Find where the given text appears and provide that cell's center as (X, Y) coordinate. 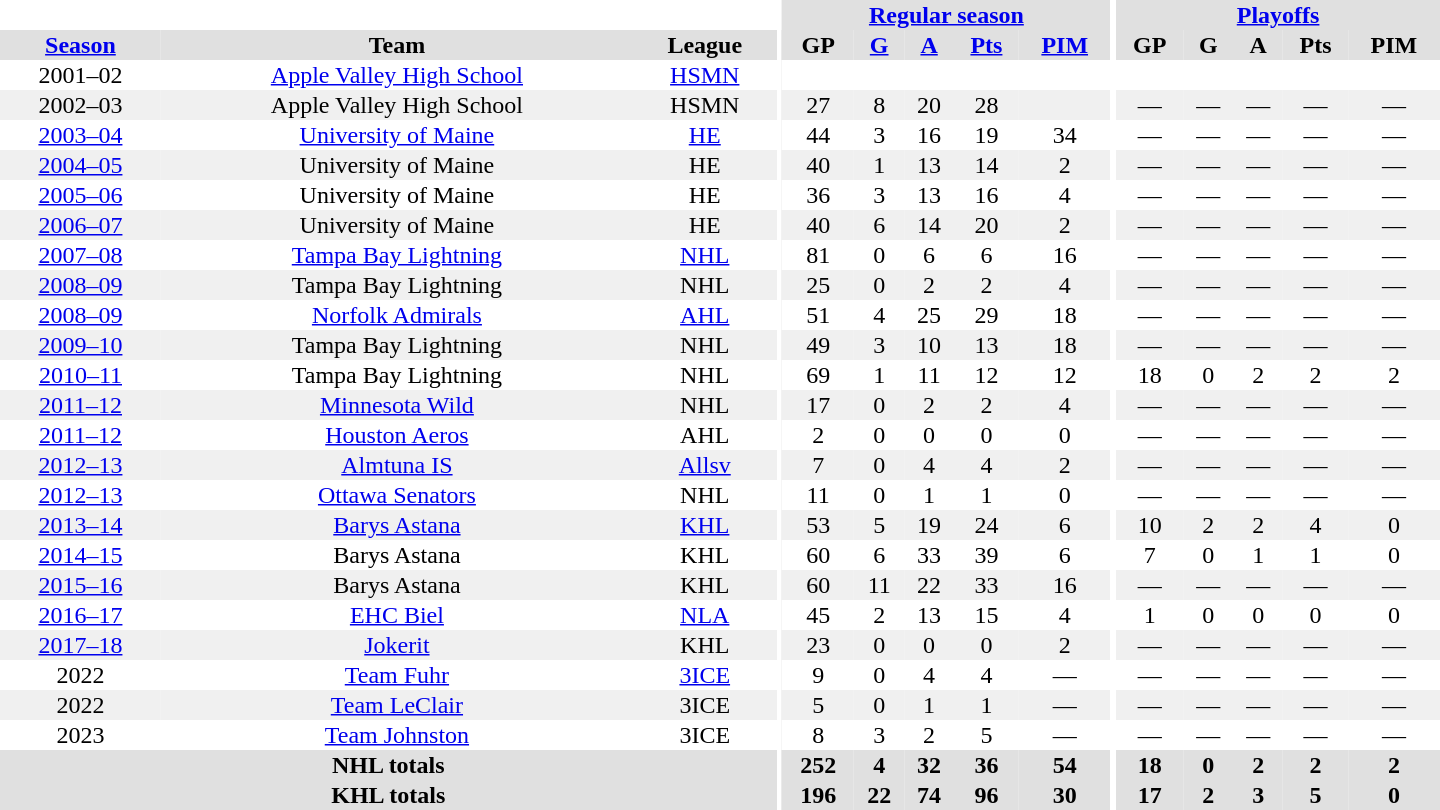
2003–04 (80, 135)
2004–05 (80, 165)
15 (986, 615)
39 (986, 555)
Regular season (946, 15)
Season (80, 45)
2013–14 (80, 525)
2016–17 (80, 615)
Houston Aeros (397, 435)
30 (1065, 795)
Ottawa Senators (397, 495)
2001–02 (80, 75)
45 (818, 615)
252 (818, 765)
Team Fuhr (397, 675)
League (705, 45)
44 (818, 135)
54 (1065, 765)
2015–16 (80, 585)
9 (818, 675)
69 (818, 375)
24 (986, 525)
KHL totals (388, 795)
Allsv (705, 465)
23 (818, 645)
Team LeClair (397, 705)
53 (818, 525)
NHL totals (388, 765)
49 (818, 345)
2007–08 (80, 255)
2014–15 (80, 555)
Playoffs (1278, 15)
2010–11 (80, 375)
2006–07 (80, 225)
Almtuna IS (397, 465)
96 (986, 795)
2017–18 (80, 645)
Team Johnston (397, 735)
51 (818, 315)
27 (818, 105)
2009–10 (80, 345)
Minnesota Wild (397, 405)
32 (929, 765)
Team (397, 45)
28 (986, 105)
Jokerit (397, 645)
34 (1065, 135)
74 (929, 795)
2005–06 (80, 195)
196 (818, 795)
2002–03 (80, 105)
NLA (705, 615)
29 (986, 315)
Norfolk Admirals (397, 315)
EHC Biel (397, 615)
2023 (80, 735)
81 (818, 255)
